Provide the [x, y] coordinate of the cell's center where the given text is located.  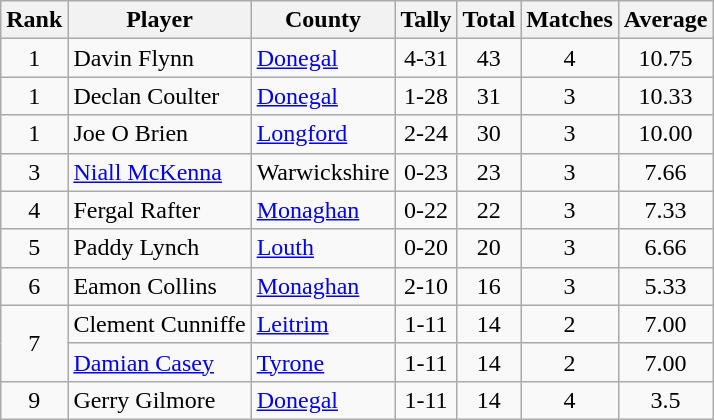
Longford [323, 134]
5.33 [666, 286]
2-24 [426, 134]
1-28 [426, 96]
Damian Casey [160, 362]
Average [666, 20]
Declan Coulter [160, 96]
Rank [34, 20]
4-31 [426, 58]
6.66 [666, 248]
9 [34, 400]
Paddy Lynch [160, 248]
3.5 [666, 400]
Leitrim [323, 324]
10.75 [666, 58]
Louth [323, 248]
31 [489, 96]
16 [489, 286]
23 [489, 172]
20 [489, 248]
Warwickshire [323, 172]
7.33 [666, 210]
0-22 [426, 210]
22 [489, 210]
Clement Cunniffe [160, 324]
0-23 [426, 172]
0-20 [426, 248]
Fergal Rafter [160, 210]
Matches [570, 20]
2-10 [426, 286]
7.66 [666, 172]
10.33 [666, 96]
Joe O Brien [160, 134]
6 [34, 286]
30 [489, 134]
Total [489, 20]
County [323, 20]
Davin Flynn [160, 58]
Niall McKenna [160, 172]
10.00 [666, 134]
Tyrone [323, 362]
43 [489, 58]
Tally [426, 20]
Eamon Collins [160, 286]
Gerry Gilmore [160, 400]
5 [34, 248]
Player [160, 20]
7 [34, 343]
